Scan for the cell matching the given text and deliver its (x, y) coordinate at center. 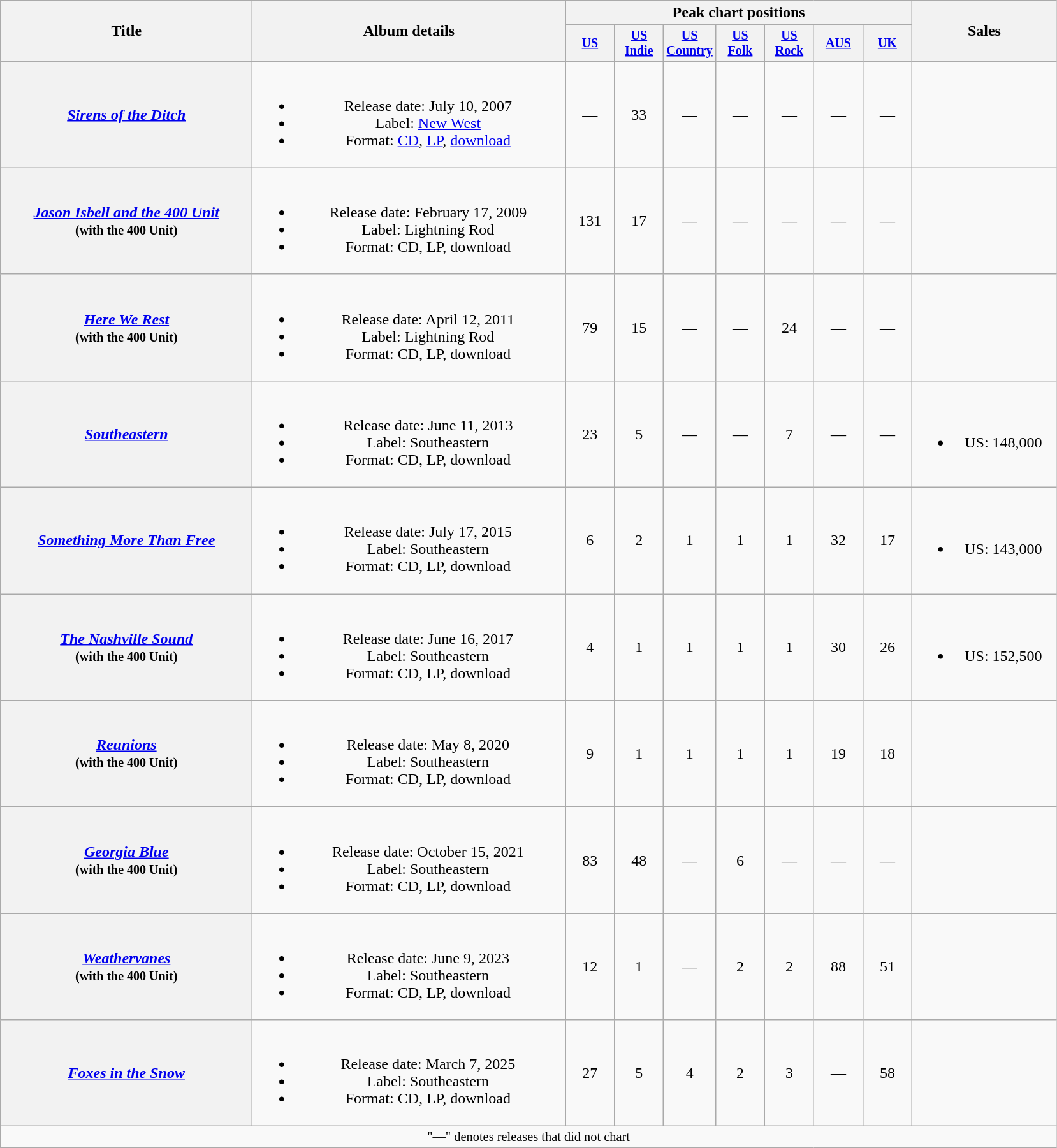
Foxes in the Snow (126, 1073)
32 (838, 541)
26 (887, 648)
AUS (838, 43)
US Rock (789, 43)
58 (887, 1073)
Release date: May 8, 2020Label: SoutheasternFormat: CD, LP, download (409, 753)
Reunions(with the 400 Unit) (126, 753)
Southeastern (126, 433)
12 (590, 966)
Release date: July 17, 2015Label: SoutheasternFormat: CD, LP, download (409, 541)
33 (639, 115)
UK (887, 43)
30 (838, 648)
Jason Isbell and the 400 Unit(with the 400 Unit) (126, 221)
27 (590, 1073)
Release date: April 12, 2011Label: Lightning RodFormat: CD, LP, download (409, 328)
Release date: October 15, 2021Label: SoutheasternFormat: CD, LP, download (409, 861)
US: 143,000 (984, 541)
The Nashville Sound(with the 400 Unit) (126, 648)
Release date: June 16, 2017Label: SoutheasternFormat: CD, LP, download (409, 648)
Peak chart positions (738, 13)
"—" denotes releases that did not chart (529, 1137)
US Country (690, 43)
18 (887, 753)
48 (639, 861)
Title (126, 31)
Release date: March 7, 2025Label: SoutheasternFormat: CD, LP, download (409, 1073)
3 (789, 1073)
Something More Than Free (126, 541)
US: 152,500 (984, 648)
US Indie (639, 43)
Release date: July 10, 2007Label: New WestFormat: CD, LP, download (409, 115)
Album details (409, 31)
24 (789, 328)
US (590, 43)
Release date: June 9, 2023Label: SoutheasternFormat: CD, LP, download (409, 966)
19 (838, 753)
Release date: February 17, 2009Label: Lightning RodFormat: CD, LP, download (409, 221)
Release date: June 11, 2013Label: SoutheasternFormat: CD, LP, download (409, 433)
79 (590, 328)
Here We Rest(with the 400 Unit) (126, 328)
51 (887, 966)
US Folk (740, 43)
23 (590, 433)
88 (838, 966)
9 (590, 753)
Weathervanes(with the 400 Unit) (126, 966)
131 (590, 221)
Sirens of the Ditch (126, 115)
Georgia Blue(with the 400 Unit) (126, 861)
83 (590, 861)
15 (639, 328)
7 (789, 433)
Sales (984, 31)
US: 148,000 (984, 433)
